Scan for the cell matching the given text and deliver its [X, Y] coordinate at center. 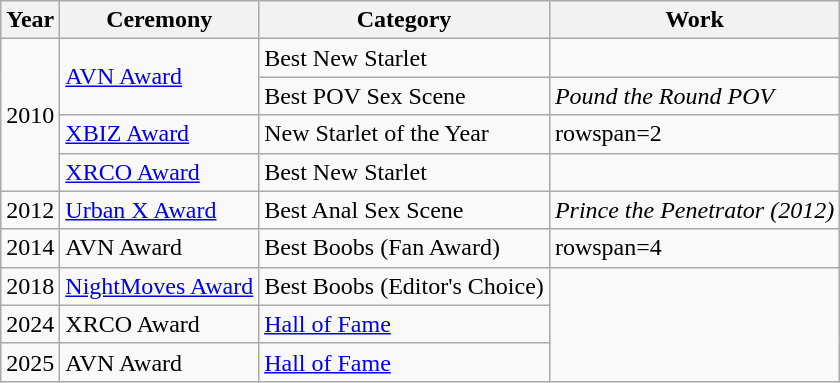
2024 [30, 324]
2025 [30, 362]
Ceremony [160, 20]
2010 [30, 115]
Category [404, 20]
Work [694, 20]
NightMoves Award [160, 286]
2012 [30, 210]
2018 [30, 286]
2014 [30, 248]
Urban X Award [160, 210]
Prince the Penetrator (2012) [694, 210]
New Starlet of the Year [404, 134]
XBIZ Award [160, 134]
Best Boobs (Editor's Choice) [404, 286]
rowspan=4 [694, 248]
Best Boobs (Fan Award) [404, 248]
Year [30, 20]
rowspan=2 [694, 134]
Best Anal Sex Scene [404, 210]
Pound the Round POV [694, 96]
Best POV Sex Scene [404, 96]
